Scan for the cell matching the given text and deliver its [x, y] coordinate at center. 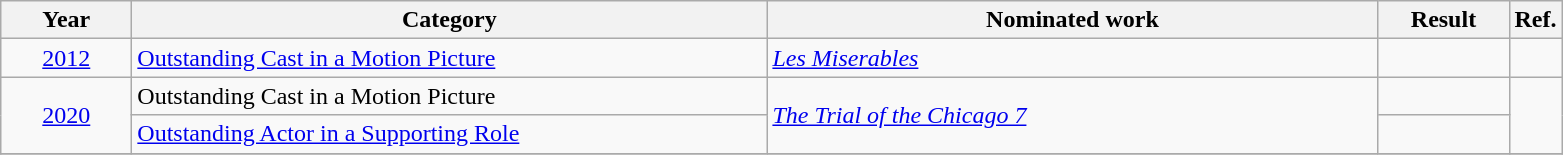
2012 [66, 58]
Year [66, 20]
Result [1444, 20]
The Trial of the Chicago 7 [1072, 115]
Nominated work [1072, 20]
Les Miserables [1072, 58]
2020 [66, 115]
Category [450, 20]
Ref. [1536, 20]
Outstanding Actor in a Supporting Role [450, 134]
